Search for the cell housing the specified text and yield its [x, y] center coordinate. 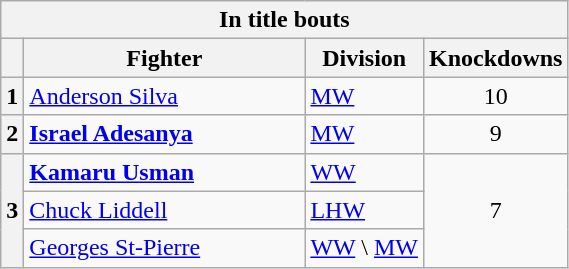
Israel Adesanya [164, 134]
3 [12, 210]
LHW [364, 210]
10 [495, 96]
2 [12, 134]
Division [364, 58]
Anderson Silva [164, 96]
1 [12, 96]
Knockdowns [495, 58]
WW \ MW [364, 248]
7 [495, 210]
9 [495, 134]
In title bouts [284, 20]
Chuck Liddell [164, 210]
WW [364, 172]
Fighter [164, 58]
Georges St-Pierre [164, 248]
Kamaru Usman [164, 172]
